Determine the [X, Y] coordinate at the center of the cell enclosing the given text.  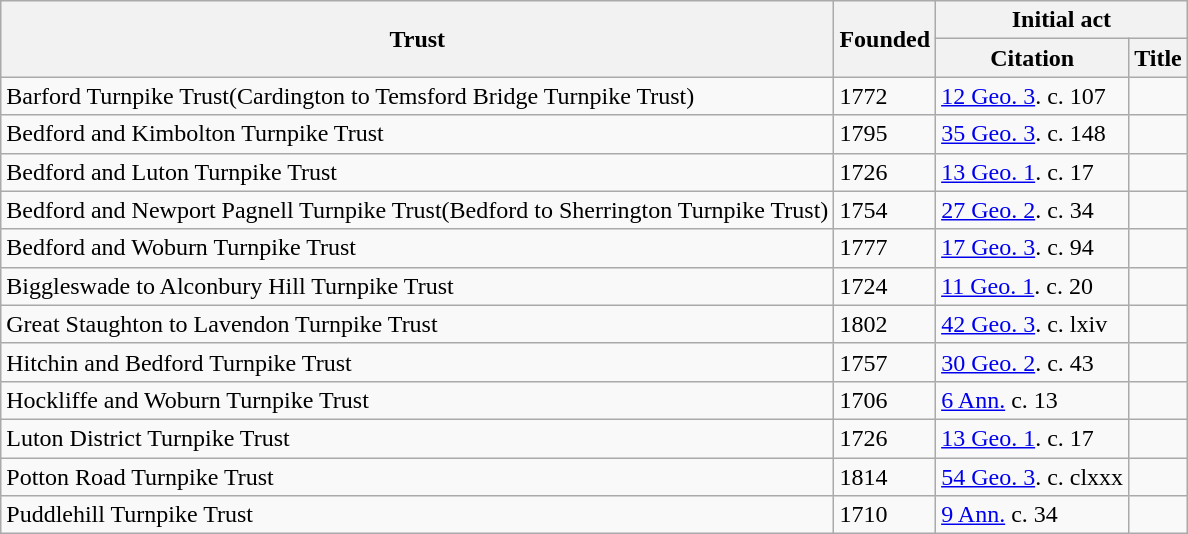
1814 [885, 477]
1772 [885, 96]
Hockliffe and Woburn Turnpike Trust [418, 400]
1802 [885, 324]
42 Geo. 3. c. lxiv [1032, 324]
1777 [885, 248]
Barford Turnpike Trust(Cardington to Temsford Bridge Turnpike Trust) [418, 96]
27 Geo. 2. c. 34 [1032, 210]
54 Geo. 3. c. clxxx [1032, 477]
1724 [885, 286]
9 Ann. c. 34 [1032, 515]
Trust [418, 39]
Title [1158, 58]
Luton District Turnpike Trust [418, 438]
Bedford and Luton Turnpike Trust [418, 172]
17 Geo. 3. c. 94 [1032, 248]
Founded [885, 39]
1757 [885, 362]
Potton Road Turnpike Trust [418, 477]
Bedford and Woburn Turnpike Trust [418, 248]
1706 [885, 400]
6 Ann. c. 13 [1032, 400]
Bedford and Newport Pagnell Turnpike Trust(Bedford to Sherrington Turnpike Trust) [418, 210]
Biggleswade to Alconbury Hill Turnpike Trust [418, 286]
Bedford and Kimbolton Turnpike Trust [418, 134]
11 Geo. 1. c. 20 [1032, 286]
35 Geo. 3. c. 148 [1032, 134]
1710 [885, 515]
Great Staughton to Lavendon Turnpike Trust [418, 324]
1795 [885, 134]
12 Geo. 3. c. 107 [1032, 96]
1754 [885, 210]
30 Geo. 2. c. 43 [1032, 362]
Initial act [1062, 20]
Citation [1032, 58]
Hitchin and Bedford Turnpike Trust [418, 362]
Puddlehill Turnpike Trust [418, 515]
